Determine the [x, y] coordinate at the center of the cell enclosing the given text.  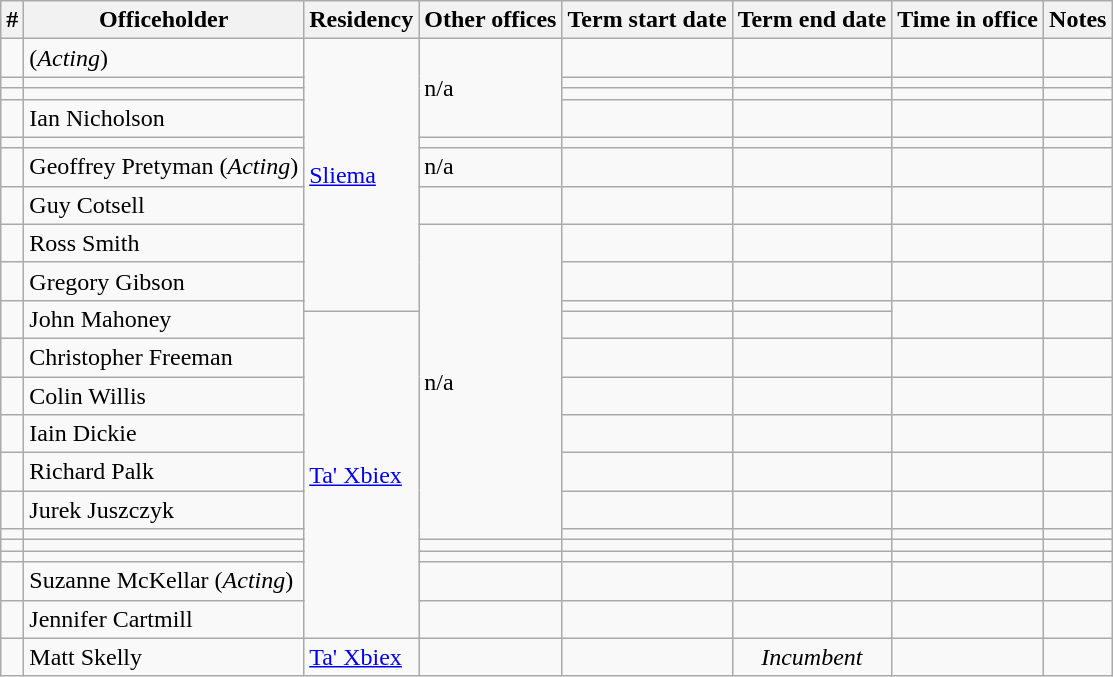
Sliema [362, 176]
Richard Palk [164, 472]
Residency [362, 20]
Notes [1078, 20]
# [12, 20]
Officeholder [164, 20]
Iain Dickie [164, 434]
Ross Smith [164, 243]
Suzanne McKellar (Acting) [164, 581]
Matt Skelly [164, 657]
Gregory Gibson [164, 281]
(Acting) [164, 58]
Jurek Juszczyk [164, 510]
Colin Willis [164, 395]
Incumbent [812, 657]
Christopher Freeman [164, 357]
Jennifer Cartmill [164, 619]
Term start date [647, 20]
John Mahoney [164, 319]
Guy Cotsell [164, 205]
Ian Nicholson [164, 118]
Other offices [490, 20]
Geoffrey Pretyman (Acting) [164, 167]
Time in office [968, 20]
Term end date [812, 20]
